Capture the cell that displays the provided text and extract its (X, Y) central coordinate. 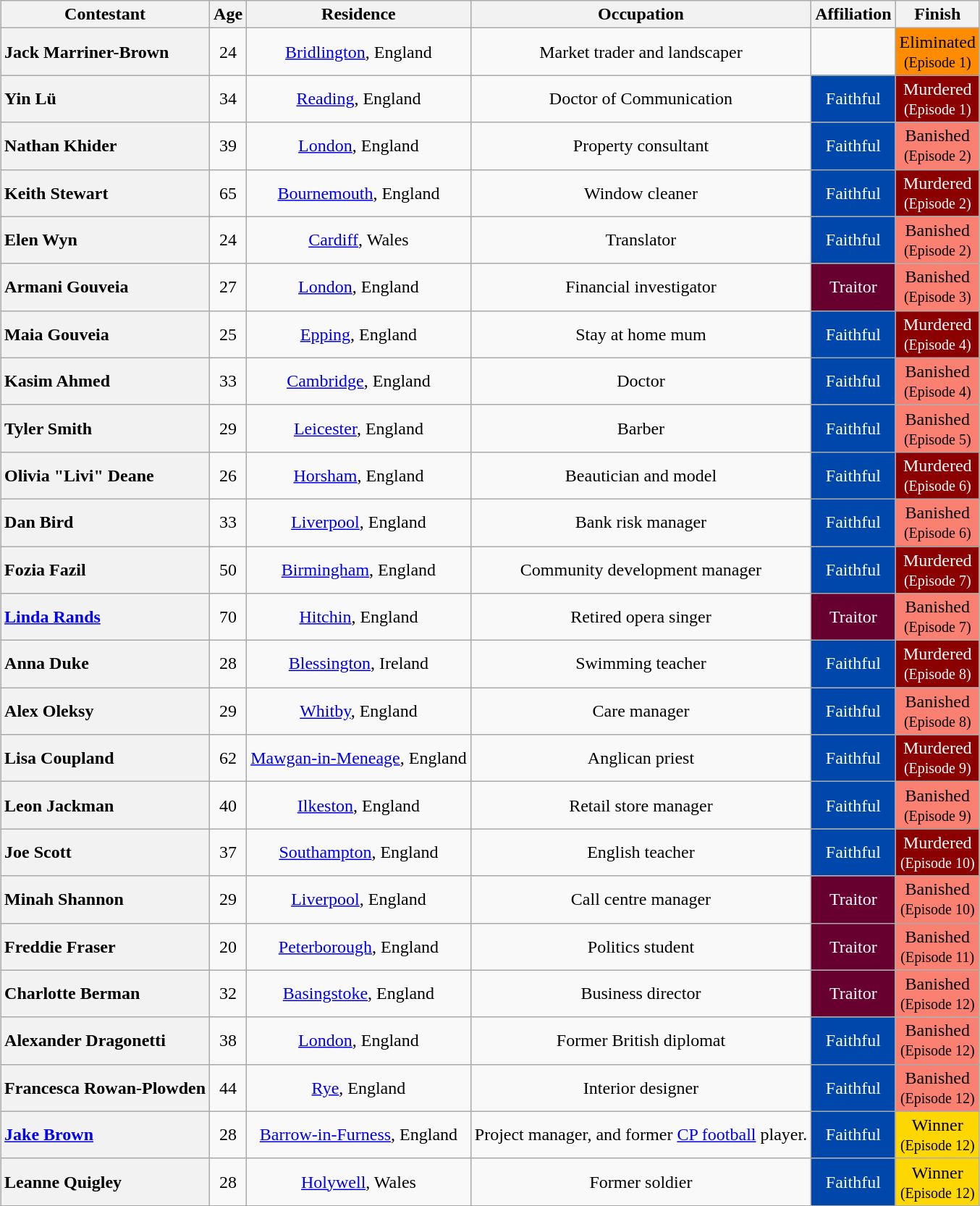
37 (229, 853)
Residence (359, 14)
Former British diplomat (641, 1041)
Rye, England (359, 1087)
Banished(Episode 11) (937, 947)
Anna Duke (106, 665)
Maia Gouveia (106, 334)
39 (229, 146)
Birmingham, England (359, 569)
Finish (937, 14)
26 (229, 475)
Elen Wyn (106, 240)
Banished(Episode 7) (937, 617)
Murdered(Episode 1) (937, 98)
38 (229, 1041)
Bournemouth, England (359, 193)
Minah Shannon (106, 899)
Business director (641, 993)
65 (229, 193)
Age (229, 14)
Project manager, and former CP football player. (641, 1135)
Leon Jackman (106, 805)
Retired opera singer (641, 617)
Basingstoke, England (359, 993)
Politics student (641, 947)
Banished(Episode 3) (937, 287)
Murdered(Episode 6) (937, 475)
Beautician and model (641, 475)
Anglican priest (641, 759)
Murdered(Episode 8) (937, 665)
Interior designer (641, 1087)
Fozia Fazil (106, 569)
Horsham, England (359, 475)
Eliminated(Episode 1) (937, 52)
25 (229, 334)
Banished(Episode 9) (937, 805)
Murdered(Episode 7) (937, 569)
Murdered(Episode 10) (937, 853)
Banished(Episode 8) (937, 711)
Francesca Rowan-Plowden (106, 1087)
Community development manager (641, 569)
Freddie Fraser (106, 947)
Affiliation (853, 14)
Banished(Episode 5) (937, 429)
Banished(Episode 4) (937, 381)
Holywell, Wales (359, 1181)
40 (229, 805)
Occupation (641, 14)
Reading, England (359, 98)
English teacher (641, 853)
Hitchin, England (359, 617)
Linda Rands (106, 617)
Ilkeston, England (359, 805)
Murdered(Episode 2) (937, 193)
70 (229, 617)
Charlotte Berman (106, 993)
Window cleaner (641, 193)
Doctor of Communication (641, 98)
32 (229, 993)
Former soldier (641, 1181)
Joe Scott (106, 853)
44 (229, 1087)
Care manager (641, 711)
Cardiff, Wales (359, 240)
Tyler Smith (106, 429)
Keith Stewart (106, 193)
Cambridge, England (359, 381)
Contestant (106, 14)
Market trader and landscaper (641, 52)
34 (229, 98)
Alexander Dragonetti (106, 1041)
Stay at home mum (641, 334)
Leicester, England (359, 429)
Murdered(Episode 9) (937, 759)
Peterborough, England (359, 947)
Bank risk manager (641, 523)
Dan Bird (106, 523)
Alex Oleksy (106, 711)
Armani Gouveia (106, 287)
Blessington, Ireland (359, 665)
Yin Lü (106, 98)
Southampton, England (359, 853)
Epping, England (359, 334)
Call centre manager (641, 899)
50 (229, 569)
Nathan Khider (106, 146)
Translator (641, 240)
Doctor (641, 381)
Olivia "Livi" Deane (106, 475)
Swimming teacher (641, 665)
Murdered(Episode 4) (937, 334)
Lisa Coupland (106, 759)
Barber (641, 429)
62 (229, 759)
Kasim Ahmed (106, 381)
Mawgan-in-Meneage, England (359, 759)
Banished(Episode 10) (937, 899)
Jack Marriner-Brown (106, 52)
Property consultant (641, 146)
Retail store manager (641, 805)
Jake Brown (106, 1135)
Financial investigator (641, 287)
Whitby, England (359, 711)
27 (229, 287)
Banished(Episode 6) (937, 523)
20 (229, 947)
Barrow-in-Furness, England (359, 1135)
Bridlington, England (359, 52)
Leanne Quigley (106, 1181)
